Output the [x, y] coordinate of the center of the cell containing the given text.  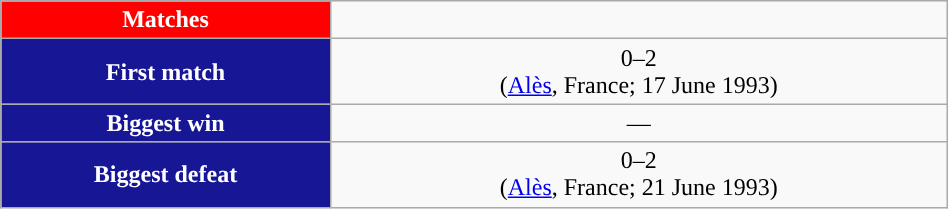
— [638, 123]
0–2 (Alès, France; 21 June 1993) [638, 174]
Biggest defeat [166, 174]
Matches [166, 20]
First match [166, 72]
0–2 (Alès, France; 17 June 1993) [638, 72]
Biggest win [166, 123]
